For the text-containing cell, return its midpoint in [X, Y] coordinate format. 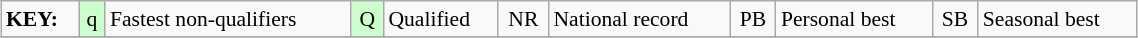
KEY: [40, 19]
q [92, 19]
NR [523, 19]
Seasonal best [1058, 19]
National record [639, 19]
PB [753, 19]
SB [955, 19]
Fastest non-qualifiers [228, 19]
Personal best [854, 19]
Qualified [440, 19]
Q [367, 19]
